Scan for the cell matching the given text and deliver its (x, y) coordinate at center. 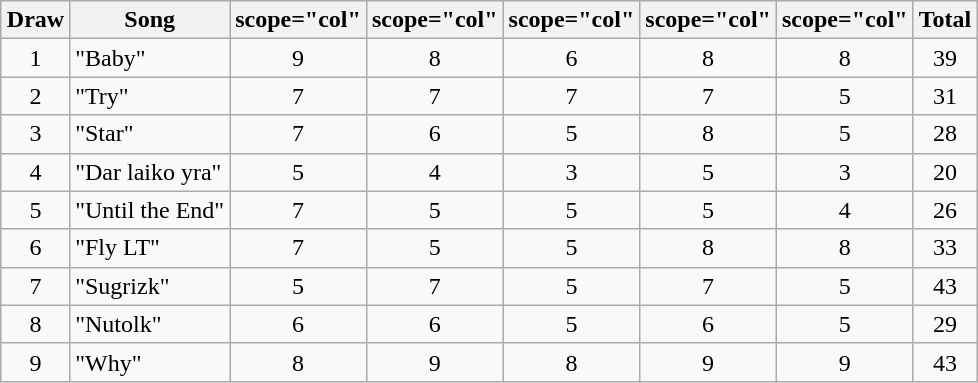
"Try" (150, 96)
"Until the End" (150, 210)
28 (945, 134)
"Nutolk" (150, 324)
31 (945, 96)
1 (35, 58)
Draw (35, 20)
26 (945, 210)
Total (945, 20)
20 (945, 172)
"Dar laiko yra" (150, 172)
39 (945, 58)
"Baby" (150, 58)
2 (35, 96)
33 (945, 248)
"Fly LT" (150, 248)
29 (945, 324)
Song (150, 20)
"Star" (150, 134)
"Why" (150, 362)
"Sugrizk" (150, 286)
